Output the [x, y] coordinate of the center of the cell containing the given text.  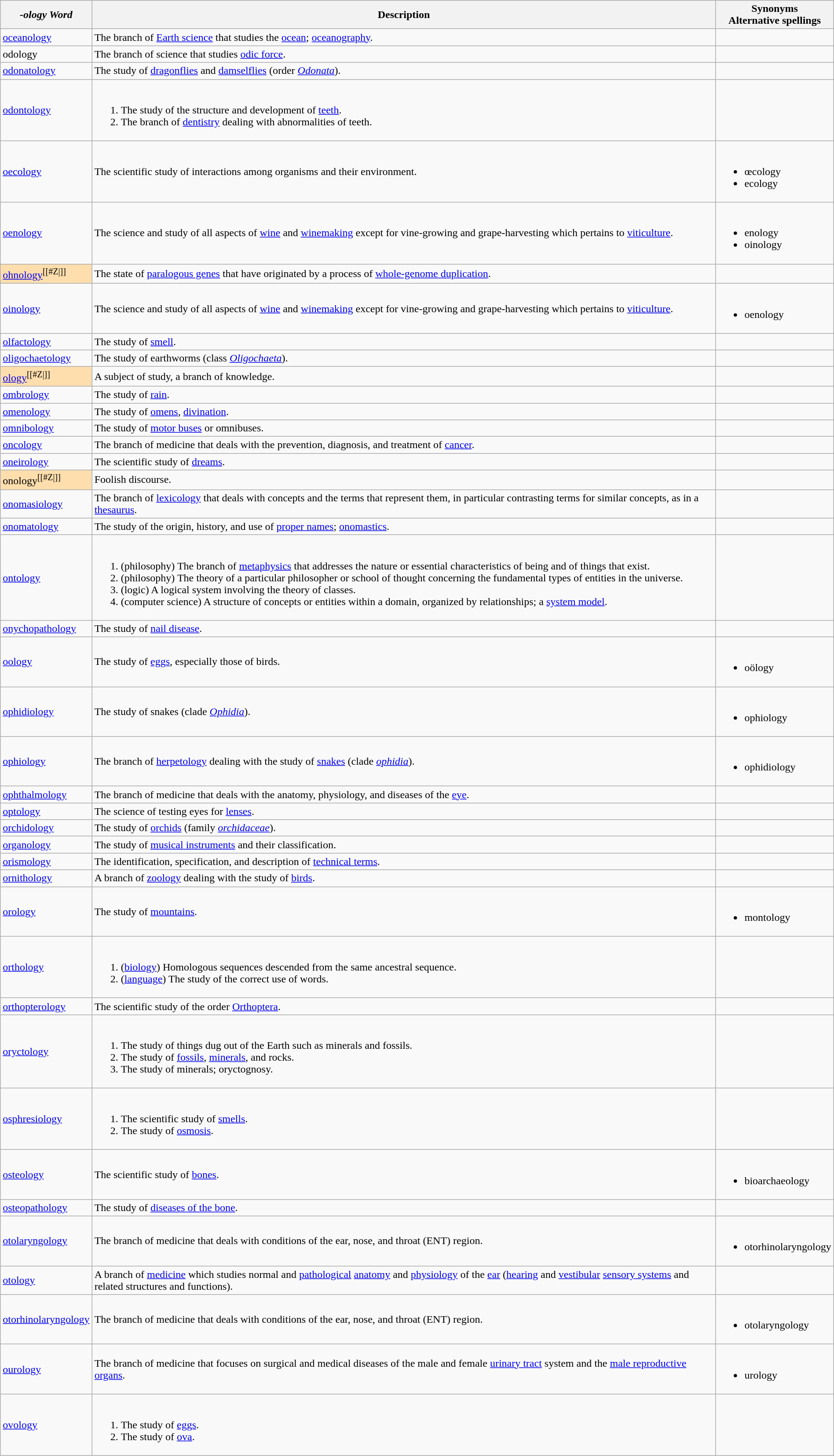
The study of omens, divination. [404, 412]
The study of motor buses or omnibuses. [404, 428]
The branch of medicine that deals with the anatomy, physiology, and diseases of the eye. [404, 795]
The study of the origin, history, and use of proper names; onomastics. [404, 526]
otology [46, 1281]
oinology [46, 309]
The study of eggs, especially those of birds. [404, 662]
The study of the structure and development of teeth.The branch of dentistry dealing with abnormalities of teeth. [404, 110]
A branch of zoology dealing with the study of birds. [404, 878]
-ology Word [46, 15]
oölogy [775, 662]
The scientific study of dreams. [404, 462]
(biology) Homologous sequences descended from the same ancestral sequence.(language) The study of the correct use of words. [404, 967]
The study of dragonflies and damselflies (order Odonata). [404, 71]
odology [46, 54]
The study of mountains. [404, 911]
oligochaetology [46, 358]
ornithology [46, 878]
orology [46, 911]
The study of nail disease. [404, 629]
ophthalmology [46, 795]
œcologyecology [775, 172]
bioarchaeology [775, 1174]
omnibology [46, 428]
orismology [46, 861]
urology [775, 1369]
ontology [46, 577]
The scientific study of bones. [404, 1174]
oology [46, 662]
The study of eggs.The study of ova. [404, 1425]
odontology [46, 110]
The branch of Earth science that studies the ocean; oceanography. [404, 37]
osphresiology [46, 1119]
The study of diseases of the bone. [404, 1208]
The branch of medicine that focuses on surgical and medical diseases of the male and female urinary tract system and the male reproductive organs. [404, 1369]
Description [404, 15]
Foolish discourse. [404, 480]
onomasiology [46, 504]
optology [46, 811]
The scientific study of the order Orthoptera. [404, 1006]
onychopathology [46, 629]
oncology [46, 445]
organology [46, 845]
The study of things dug out of the Earth such as minerals and fossils.The study of fossils, minerals, and rocks.The study of minerals; oryctognosy. [404, 1051]
ology[[#Z|]] [46, 376]
The study of musical instruments and their classification. [404, 845]
oecology [46, 172]
The branch of medicine that deals with the prevention, diagnosis, and treatment of cancer. [404, 445]
ombrology [46, 394]
The study of earthworms (class Oligochaeta). [404, 358]
The study of smell. [404, 342]
The state of paralogous genes that have originated by a process of whole-genome duplication. [404, 274]
omenology [46, 412]
osteology [46, 1174]
odonatology [46, 71]
A subject of study, a branch of knowledge. [404, 376]
ourology [46, 1369]
onomatology [46, 526]
osteopathology [46, 1208]
oneirology [46, 462]
orthology [46, 967]
oryctology [46, 1051]
orchidology [46, 828]
The study of snakes (clade Ophidia). [404, 712]
SynonymsAlternative spellings [775, 15]
The branch of science that studies odic force. [404, 54]
olfactology [46, 342]
The study of orchids (family orchidaceae). [404, 828]
The study of rain. [404, 394]
ohnology[[#Z|]] [46, 274]
onology[[#Z|]] [46, 480]
montology [775, 911]
The science of testing eyes for lenses. [404, 811]
oceanology [46, 37]
The scientific study of smells.The study of osmosis. [404, 1119]
The branch of herpetology dealing with the study of snakes (clade ophidia). [404, 762]
The scientific study of interactions among organisms and their environment. [404, 172]
The identification, specification, and description of technical terms. [404, 861]
orthopterology [46, 1006]
enologyoinology [775, 233]
ovology [46, 1425]
